Locate the cell with the specified text and output its [x, y] center coordinate. 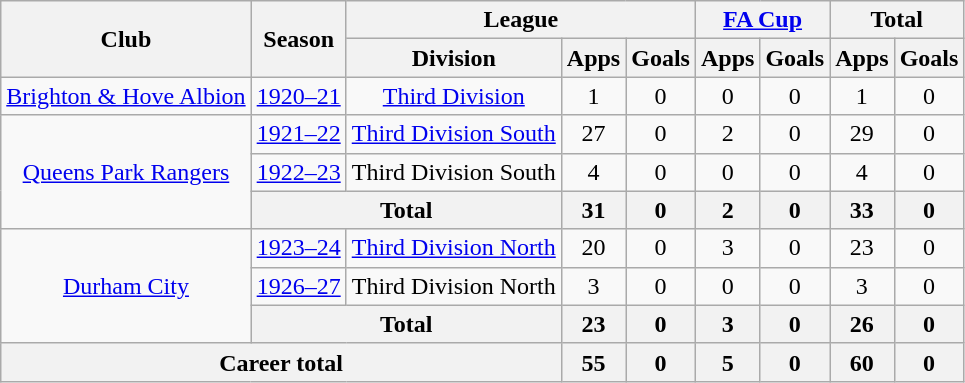
1921–22 [298, 134]
5 [727, 362]
29 [862, 134]
1926–27 [298, 286]
Career total [282, 362]
Division [454, 58]
Queens Park Rangers [126, 172]
1923–24 [298, 248]
55 [593, 362]
Third Division [454, 96]
League [520, 20]
27 [593, 134]
1922–23 [298, 172]
20 [593, 248]
1920–21 [298, 96]
Durham City [126, 286]
60 [862, 362]
26 [862, 324]
31 [593, 210]
Season [298, 39]
Brighton & Hove Albion [126, 96]
33 [862, 210]
Club [126, 39]
FA Cup [762, 20]
